Capture the cell that displays the provided text and extract its [X, Y] central coordinate. 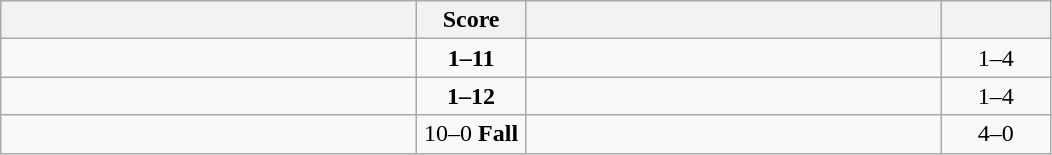
4–0 [996, 134]
1–11 [472, 58]
1–12 [472, 96]
10–0 Fall [472, 134]
Score [472, 20]
